Capture the cell that displays the provided text and extract its [x, y] central coordinate. 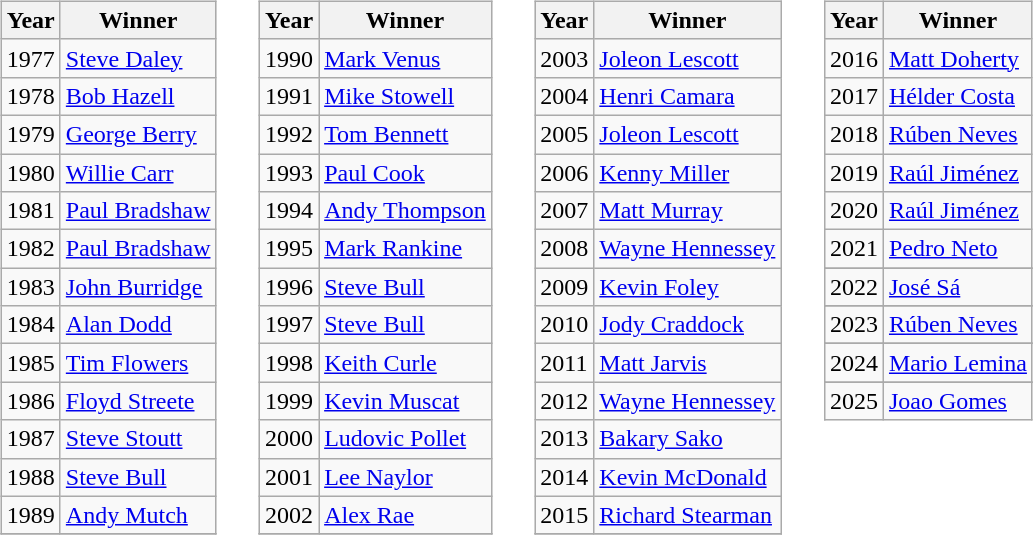
2024 [854, 363]
2012 [564, 401]
Mark Venus [406, 58]
Kevin Muscat [406, 401]
Mark Rankine [406, 249]
1992 [290, 134]
José Sá [958, 287]
1999 [290, 401]
Floyd Streete [138, 401]
Paul Cook [406, 173]
1984 [30, 325]
Tom Bennett [406, 134]
Matt Doherty [958, 58]
Keith Curle [406, 363]
2004 [564, 96]
2019 [854, 173]
2020 [854, 211]
2003 [564, 58]
1981 [30, 211]
2005 [564, 134]
1979 [30, 134]
2008 [564, 249]
1978 [30, 96]
2009 [564, 287]
2010 [564, 325]
Richard Stearman [688, 515]
1995 [290, 249]
Joao Gomes [958, 401]
Kenny Miller [688, 173]
1985 [30, 363]
Kevin Foley [688, 287]
1989 [30, 515]
George Berry [138, 134]
1983 [30, 287]
Steve Daley [138, 58]
1997 [290, 325]
1994 [290, 211]
Andy Thompson [406, 211]
Ludovic Pollet [406, 439]
Bakary Sako [688, 439]
John Burridge [138, 287]
2025 [854, 401]
Jody Craddock [688, 325]
Steve Stoutt [138, 439]
1987 [30, 439]
2013 [564, 439]
2007 [564, 211]
Matt Murray [688, 211]
Mario Lemina [958, 363]
Matt Jarvis [688, 363]
Tim Flowers [138, 363]
Kevin McDonald [688, 477]
1993 [290, 173]
2022 [854, 287]
1977 [30, 58]
Henri Camara [688, 96]
Pedro Neto [958, 249]
Bob Hazell [138, 96]
2006 [564, 173]
2001 [290, 477]
2014 [564, 477]
1991 [290, 96]
Hélder Costa [958, 96]
Alex Rae [406, 515]
2021 [854, 249]
2018 [854, 134]
2011 [564, 363]
2017 [854, 96]
Andy Mutch [138, 515]
2002 [290, 515]
1982 [30, 249]
Willie Carr [138, 173]
1988 [30, 477]
1990 [290, 58]
1986 [30, 401]
2023 [854, 325]
1996 [290, 287]
1980 [30, 173]
Lee Naylor [406, 477]
Alan Dodd [138, 325]
Mike Stowell [406, 96]
2015 [564, 515]
2016 [854, 58]
1998 [290, 363]
2000 [290, 439]
